Locate the cell with the specified text and output its [X, Y] center coordinate. 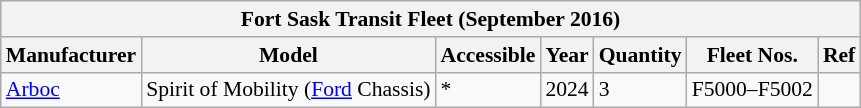
Fleet Nos. [752, 55]
Year [566, 55]
2024 [566, 90]
Spirit of Mobility (Ford Chassis) [288, 90]
Manufacturer [71, 55]
Model [288, 55]
Ref [839, 55]
Accessible [488, 55]
F5000–F5002 [752, 90]
3 [640, 90]
Arboc [71, 90]
Fort Sask Transit Fleet (September 2016) [431, 19]
* [488, 90]
Quantity [640, 55]
